Pinpoint the cell where the given text exists, returning its (x, y) midpoint coordinate. 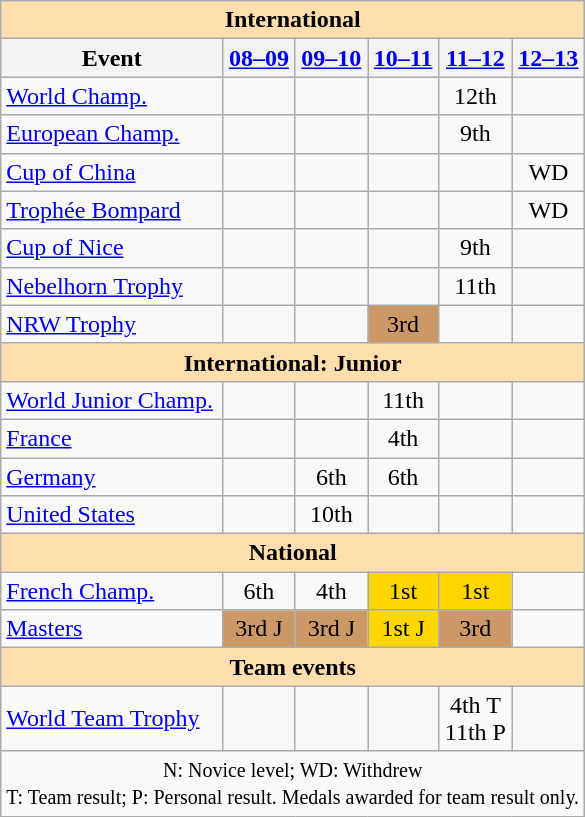
World Champ. (112, 96)
10–11 (404, 58)
Germany (112, 477)
Event (112, 58)
United States (112, 515)
4th T 11th P (476, 718)
World Team Trophy (112, 718)
11–12 (476, 58)
NRW Trophy (112, 324)
N: Novice level; WD: Withdrew T: Team result; P: Personal result. Medals awarded for team result only. (293, 784)
12th (476, 96)
French Champ. (112, 591)
International (293, 20)
Nebelhorn Trophy (112, 286)
Trophée Bompard (112, 210)
World Junior Champ. (112, 400)
International: Junior (293, 362)
08–09 (259, 58)
09–10 (331, 58)
European Champ. (112, 134)
Cup of China (112, 172)
France (112, 438)
Cup of Nice (112, 248)
12–13 (548, 58)
Masters (112, 629)
10th (331, 515)
1st J (404, 629)
National (293, 553)
Team events (293, 667)
